Detect which cell encompasses the target text, then output its [x, y] center coordinate. 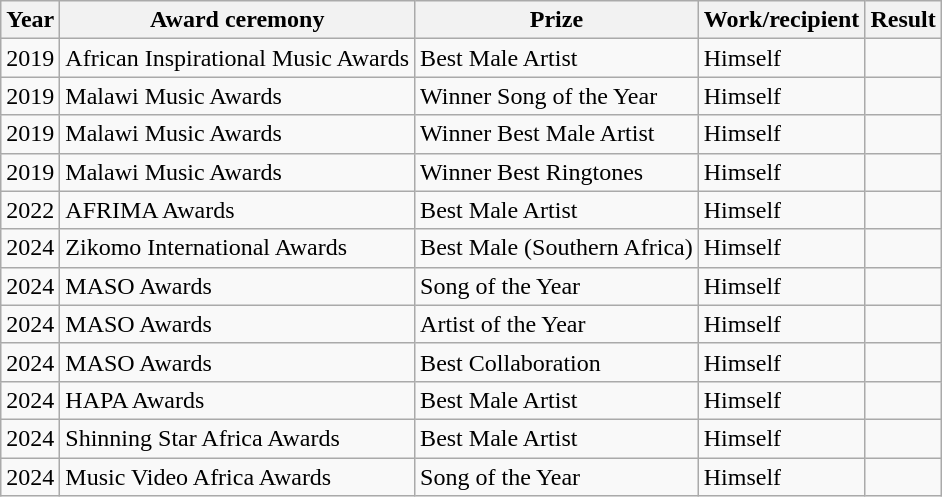
Zikomo International Awards [238, 248]
Winner Song of the Year [557, 96]
AFRIMA Awards [238, 210]
Result [903, 20]
HAPA Awards [238, 400]
Shinning Star Africa Awards [238, 438]
Artist of the Year [557, 324]
Prize [557, 20]
Best Collaboration [557, 362]
2022 [30, 210]
Best Male (Southern Africa) [557, 248]
Winner Best Male Artist [557, 134]
Winner Best Ringtones [557, 172]
Music Video Africa Awards [238, 477]
Award ceremony [238, 20]
Work/recipient [782, 20]
Year [30, 20]
African Inspirational Music Awards [238, 58]
